Search for the cell housing the specified text and yield its [X, Y] center coordinate. 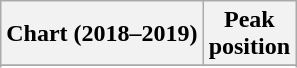
Peakposition [249, 34]
Chart (2018–2019) [102, 34]
